Find where the given text appears and provide that cell's center as [X, Y] coordinate. 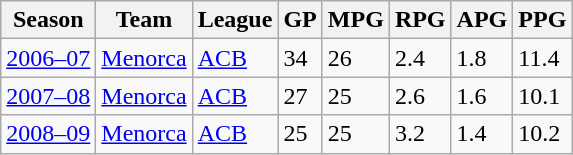
27 [300, 96]
26 [356, 58]
1.8 [482, 58]
10.1 [542, 96]
PPG [542, 20]
10.2 [542, 134]
3.2 [420, 134]
RPG [420, 20]
GP [300, 20]
MPG [356, 20]
Team [144, 20]
2.4 [420, 58]
11.4 [542, 58]
34 [300, 58]
APG [482, 20]
1.4 [482, 134]
2006–07 [48, 58]
2.6 [420, 96]
2008–09 [48, 134]
Season [48, 20]
League [235, 20]
2007–08 [48, 96]
1.6 [482, 96]
